Find where the given text appears and provide that cell's center as [X, Y] coordinate. 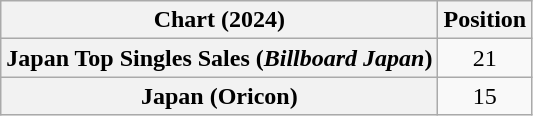
15 [485, 96]
Japan Top Singles Sales (Billboard Japan) [220, 58]
Position [485, 20]
21 [485, 58]
Chart (2024) [220, 20]
Japan (Oricon) [220, 96]
